For the text-containing cell, return its midpoint in (X, Y) coordinate format. 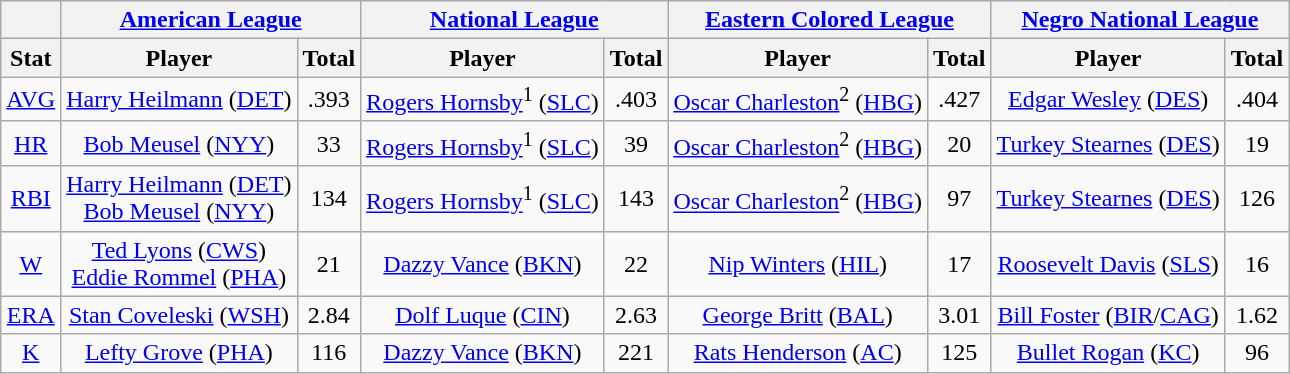
Rats Henderson (AC) (798, 353)
17 (960, 264)
Ted Lyons (CWS)Eddie Rommel (PHA) (179, 264)
Edgar Wesley (DES) (1108, 100)
National League (514, 20)
.393 (329, 100)
Lefty Grove (PHA) (179, 353)
22 (636, 264)
Bullet Rogan (KC) (1108, 353)
Roosevelt Davis (SLS) (1108, 264)
Harry Heilmann (DET)Bob Meusel (NYY) (179, 198)
97 (960, 198)
RBI (31, 198)
143 (636, 198)
W (31, 264)
Harry Heilmann (DET) (179, 100)
2.63 (636, 315)
39 (636, 144)
96 (1257, 353)
AVG (31, 100)
Nip Winters (HIL) (798, 264)
Stat (31, 58)
.427 (960, 100)
Stan Coveleski (WSH) (179, 315)
134 (329, 198)
ERA (31, 315)
George Britt (BAL) (798, 315)
.403 (636, 100)
HR (31, 144)
33 (329, 144)
American League (211, 20)
Dolf Luque (CIN) (483, 315)
Eastern Colored League (830, 20)
Bob Meusel (NYY) (179, 144)
20 (960, 144)
21 (329, 264)
3.01 (960, 315)
2.84 (329, 315)
Negro National League (1140, 20)
116 (329, 353)
1.62 (1257, 315)
19 (1257, 144)
K (31, 353)
.404 (1257, 100)
221 (636, 353)
125 (960, 353)
126 (1257, 198)
16 (1257, 264)
Bill Foster (BIR/CAG) (1108, 315)
